Capture the cell that displays the provided text and extract its (x, y) central coordinate. 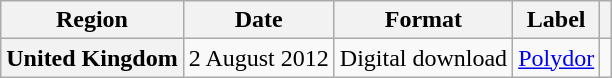
Format (423, 20)
Label (556, 20)
2 August 2012 (258, 58)
Polydor (556, 58)
Date (258, 20)
Region (92, 20)
Digital download (423, 58)
United Kingdom (92, 58)
